Search for the cell housing the specified text and yield its (X, Y) center coordinate. 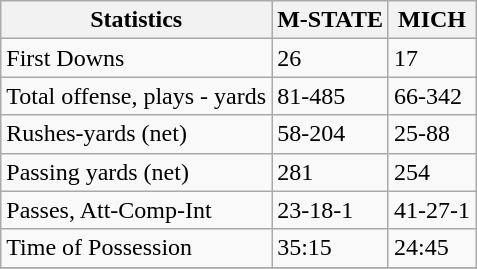
254 (432, 172)
23-18-1 (330, 210)
Statistics (136, 20)
First Downs (136, 58)
81-485 (330, 96)
Passes, Att-Comp-Int (136, 210)
Rushes-yards (net) (136, 134)
35:15 (330, 248)
66-342 (432, 96)
25-88 (432, 134)
M-STATE (330, 20)
Time of Possession (136, 248)
Total offense, plays - yards (136, 96)
26 (330, 58)
58-204 (330, 134)
MICH (432, 20)
24:45 (432, 248)
Passing yards (net) (136, 172)
281 (330, 172)
41-27-1 (432, 210)
17 (432, 58)
